Output the (X, Y) coordinate of the center of the cell containing the given text.  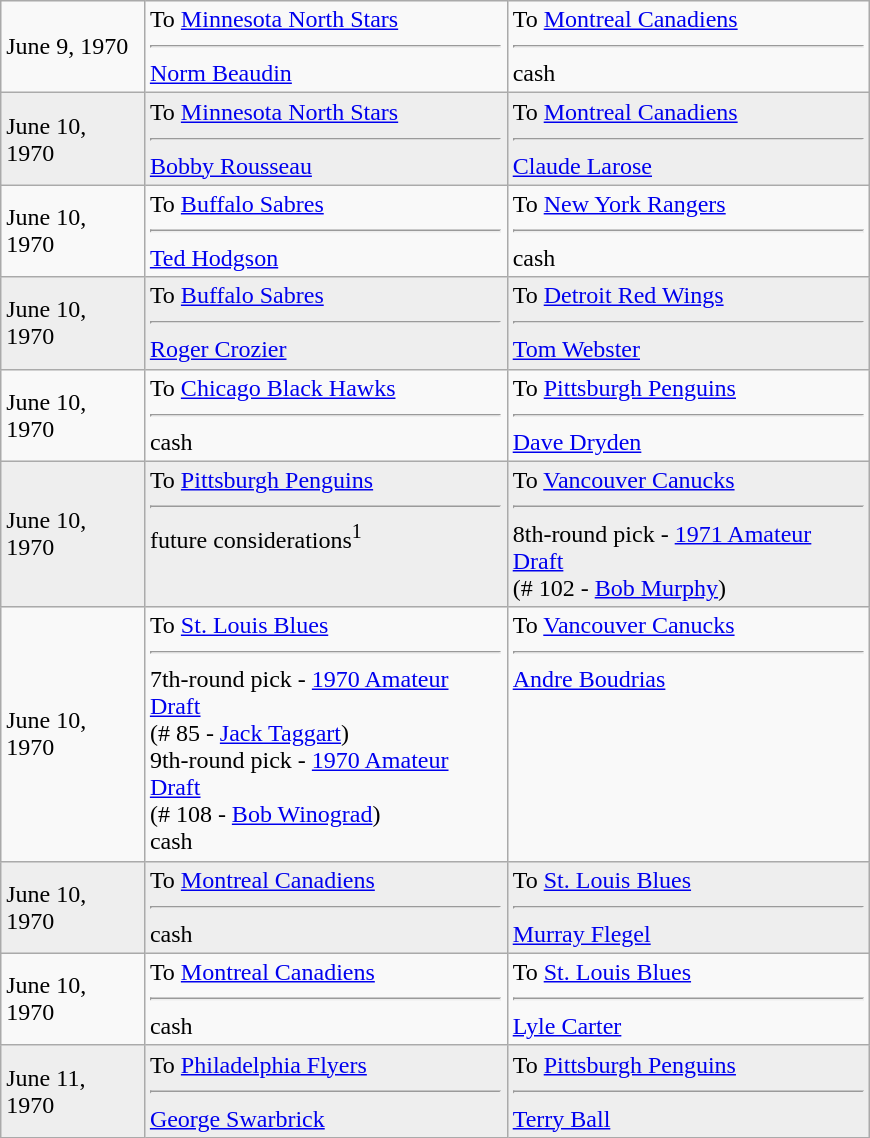
To St. Louis Blues7th-round pick - 1970 Amateur Draft(# 85 - Jack Taggart)9th-round pick - 1970 Amateur Draft(# 108 - Bob Winograd)cash (326, 734)
To Vancouver Canucks8th-round pick - 1971 Amateur Draft(# 102 - Bob Murphy) (688, 534)
To Pittsburgh PenguinsTerry Ball (688, 1091)
To Minnesota North StarsBobby Rousseau (326, 139)
To Pittsburgh Penguinsfuture considerations1 (326, 534)
To St. Louis BluesLyle Carter (688, 999)
To Pittsburgh PenguinsDave Dryden (688, 415)
June 11, 1970 (73, 1091)
June 9, 1970 (73, 47)
To Buffalo SabresRoger Crozier (326, 323)
To Montreal CanadiensClaude Larose (688, 139)
To Buffalo SabresTed Hodgson (326, 231)
To Philadelphia FlyersGeorge Swarbrick (326, 1091)
To New York Rangerscash (688, 231)
To St. Louis BluesMurray Flegel (688, 907)
To Chicago Black Hawkscash (326, 415)
To Minnesota North StarsNorm Beaudin (326, 47)
To Vancouver CanucksAndre Boudrias (688, 734)
To Detroit Red WingsTom Webster (688, 323)
